Find where the given text appears and provide that cell's center as [x, y] coordinate. 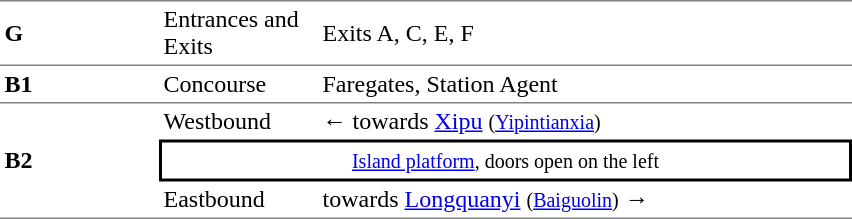
Concourse [238, 85]
Island platform, doors open on the left [506, 161]
← towards Xipu (Yipintianxia) [585, 122]
Entrances and Exits [238, 33]
Faregates, Station Agent [585, 85]
B1 [80, 85]
Westbound [238, 122]
G [80, 33]
Exits A, C, E, F [585, 33]
